Scan for the cell matching the given text and deliver its [x, y] coordinate at center. 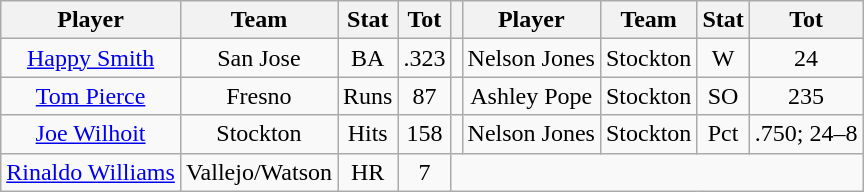
.323 [424, 58]
87 [424, 96]
Hits [368, 134]
24 [806, 58]
Pct [723, 134]
Runs [368, 96]
BA [368, 58]
Ashley Pope [531, 96]
.750; 24–8 [806, 134]
Joe Wilhoit [91, 134]
Happy Smith [91, 58]
158 [424, 134]
Rinaldo Williams [91, 172]
W [723, 58]
Vallejo/Watson [258, 172]
San Jose [258, 58]
HR [368, 172]
7 [424, 172]
235 [806, 96]
Tom Pierce [91, 96]
SO [723, 96]
Fresno [258, 96]
